Scan for the cell matching the given text and deliver its (x, y) coordinate at center. 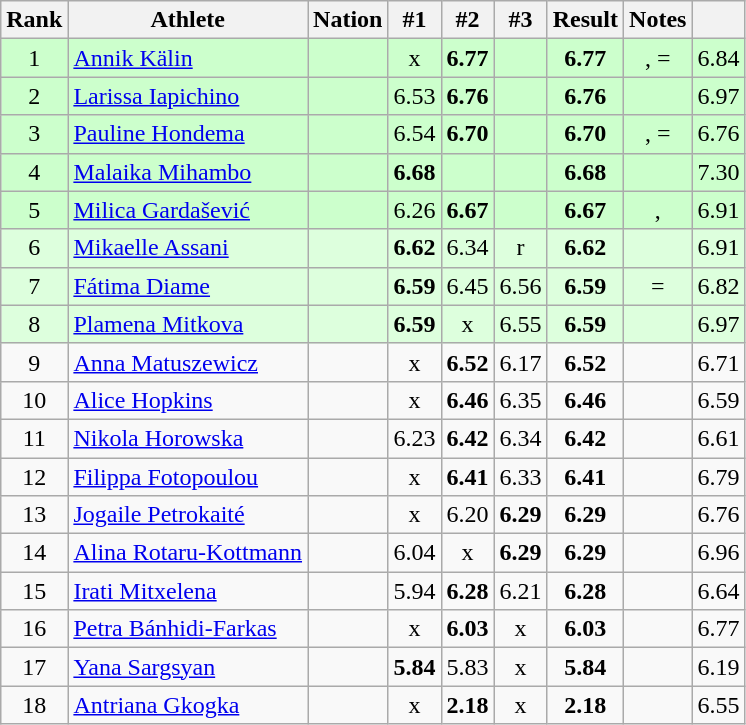
Alina Rotaru-Kottmann (188, 553)
6.53 (414, 96)
6.21 (520, 591)
Yana Sargsyan (188, 667)
6.64 (718, 591)
Athlete (188, 20)
Nation (348, 20)
Annik Kälin (188, 58)
Notes (658, 20)
6.61 (718, 438)
6.45 (468, 286)
Fátima Diame (188, 286)
6.71 (718, 362)
Petra Bánhidi-Farkas (188, 629)
Mikaelle Assani (188, 248)
#3 (520, 20)
13 (34, 515)
7 (34, 286)
Irati Mitxelena (188, 591)
, (658, 210)
6.56 (520, 286)
6.23 (414, 438)
6.79 (718, 477)
5 (34, 210)
6.20 (468, 515)
16 (34, 629)
Filippa Fotopoulou (188, 477)
Nikola Horowska (188, 438)
6.82 (718, 286)
11 (34, 438)
3 (34, 134)
15 (34, 591)
8 (34, 324)
12 (34, 477)
#1 (414, 20)
= (658, 286)
6.33 (520, 477)
6.35 (520, 400)
2 (34, 96)
6.17 (520, 362)
Rank (34, 20)
6.26 (414, 210)
Malaika Mihambo (188, 172)
6.04 (414, 553)
7.30 (718, 172)
9 (34, 362)
5.94 (414, 591)
Anna Matuszewicz (188, 362)
4 (34, 172)
1 (34, 58)
Plamena Mitkova (188, 324)
6.54 (414, 134)
6.96 (718, 553)
17 (34, 667)
r (520, 248)
Alice Hopkins (188, 400)
6.19 (718, 667)
#2 (468, 20)
14 (34, 553)
Result (585, 20)
5.83 (468, 667)
10 (34, 400)
6 (34, 248)
Pauline Hondema (188, 134)
Larissa Iapichino (188, 96)
Jogaile Petrokaité (188, 515)
18 (34, 705)
6.84 (718, 58)
Milica Gardašević (188, 210)
Antriana Gkogka (188, 705)
